Identify which cell holds the provided text, then report its (x, y) central coordinate. 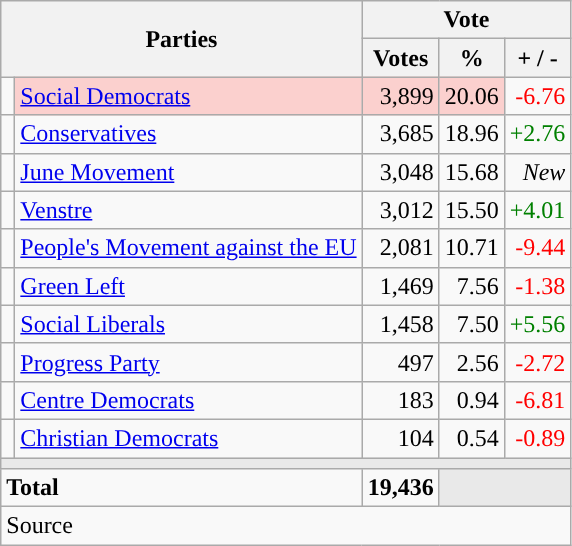
-1.38 (538, 286)
3,685 (400, 134)
104 (400, 438)
+5.56 (538, 324)
183 (400, 400)
+2.76 (538, 134)
Source (286, 526)
19,436 (400, 488)
1,469 (400, 286)
Social Democrats (188, 96)
7.50 (472, 324)
15.50 (472, 210)
0.54 (472, 438)
-2.72 (538, 362)
3,048 (400, 172)
Social Liberals (188, 324)
7.56 (472, 286)
0.94 (472, 400)
497 (400, 362)
10.71 (472, 248)
Parties (182, 39)
3,012 (400, 210)
% (472, 58)
-6.81 (538, 400)
-6.76 (538, 96)
Christian Democrats (188, 438)
Progress Party (188, 362)
-9.44 (538, 248)
+4.01 (538, 210)
+ / - (538, 58)
Centre Democrats (188, 400)
20.06 (472, 96)
Green Left (188, 286)
New (538, 172)
15.68 (472, 172)
Total (182, 488)
June Movement (188, 172)
3,899 (400, 96)
Conservatives (188, 134)
2,081 (400, 248)
People's Movement against the EU (188, 248)
Venstre (188, 210)
Votes (400, 58)
18.96 (472, 134)
-0.89 (538, 438)
1,458 (400, 324)
Vote (466, 20)
2.56 (472, 362)
